Detect which cell encompasses the target text, then output its [X, Y] center coordinate. 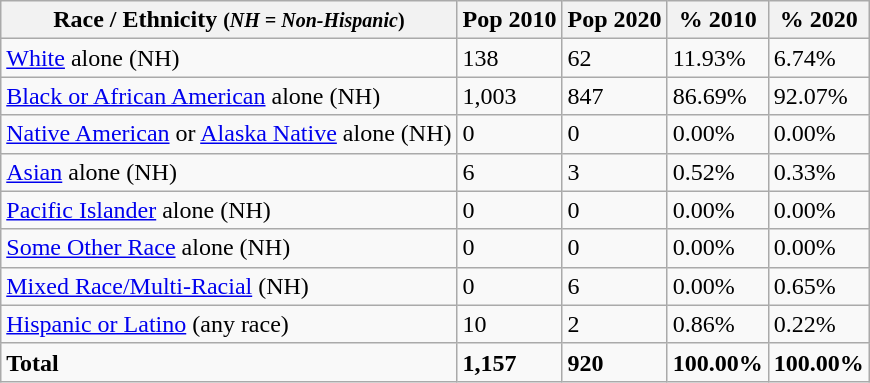
6.74% [818, 58]
1,157 [510, 362]
Pop 2020 [614, 20]
Asian alone (NH) [229, 172]
0.52% [718, 172]
Some Other Race alone (NH) [229, 248]
138 [510, 58]
3 [614, 172]
% 2020 [818, 20]
92.07% [818, 96]
2 [614, 324]
Hispanic or Latino (any race) [229, 324]
Black or African American alone (NH) [229, 96]
0.86% [718, 324]
0.22% [818, 324]
86.69% [718, 96]
0.65% [818, 286]
Pop 2010 [510, 20]
Race / Ethnicity (NH = Non-Hispanic) [229, 20]
Pacific Islander alone (NH) [229, 210]
White alone (NH) [229, 58]
11.93% [718, 58]
% 2010 [718, 20]
Mixed Race/Multi-Racial (NH) [229, 286]
Native American or Alaska Native alone (NH) [229, 134]
Total [229, 362]
62 [614, 58]
847 [614, 96]
920 [614, 362]
1,003 [510, 96]
0.33% [818, 172]
10 [510, 324]
